For the text-containing cell, return its midpoint in [x, y] coordinate format. 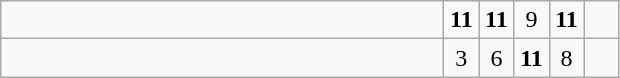
6 [496, 58]
8 [566, 58]
9 [532, 20]
3 [462, 58]
